Return the (X, Y) coordinate for the center point of the cell that contains the specified text.  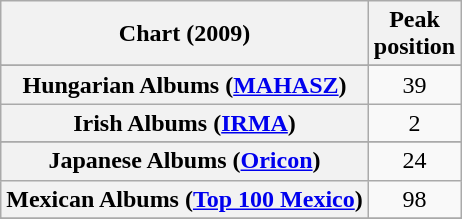
Chart (2009) (185, 34)
39 (414, 85)
Mexican Albums (Top 100 Mexico) (185, 199)
2 (414, 123)
Irish Albums (IRMA) (185, 123)
Japanese Albums (Oricon) (185, 161)
Peakposition (414, 34)
98 (414, 199)
Hungarian Albums (MAHASZ) (185, 85)
24 (414, 161)
